Find where the given text appears and provide that cell's center as (x, y) coordinate. 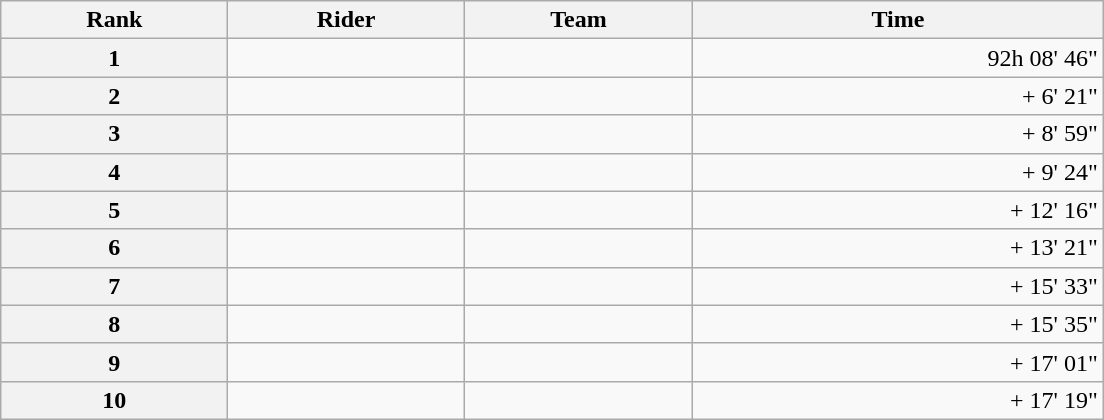
8 (114, 324)
+ 17' 19" (898, 400)
7 (114, 286)
+ 12' 16" (898, 210)
+ 8' 59" (898, 134)
+ 13' 21" (898, 248)
Team (578, 20)
Rider (346, 20)
6 (114, 248)
+ 15' 35" (898, 324)
+ 9' 24" (898, 172)
9 (114, 362)
+ 17' 01" (898, 362)
10 (114, 400)
+ 6' 21" (898, 96)
1 (114, 58)
+ 15' 33" (898, 286)
5 (114, 210)
Time (898, 20)
Rank (114, 20)
2 (114, 96)
92h 08' 46" (898, 58)
4 (114, 172)
3 (114, 134)
